Capture the cell that displays the provided text and extract its (x, y) central coordinate. 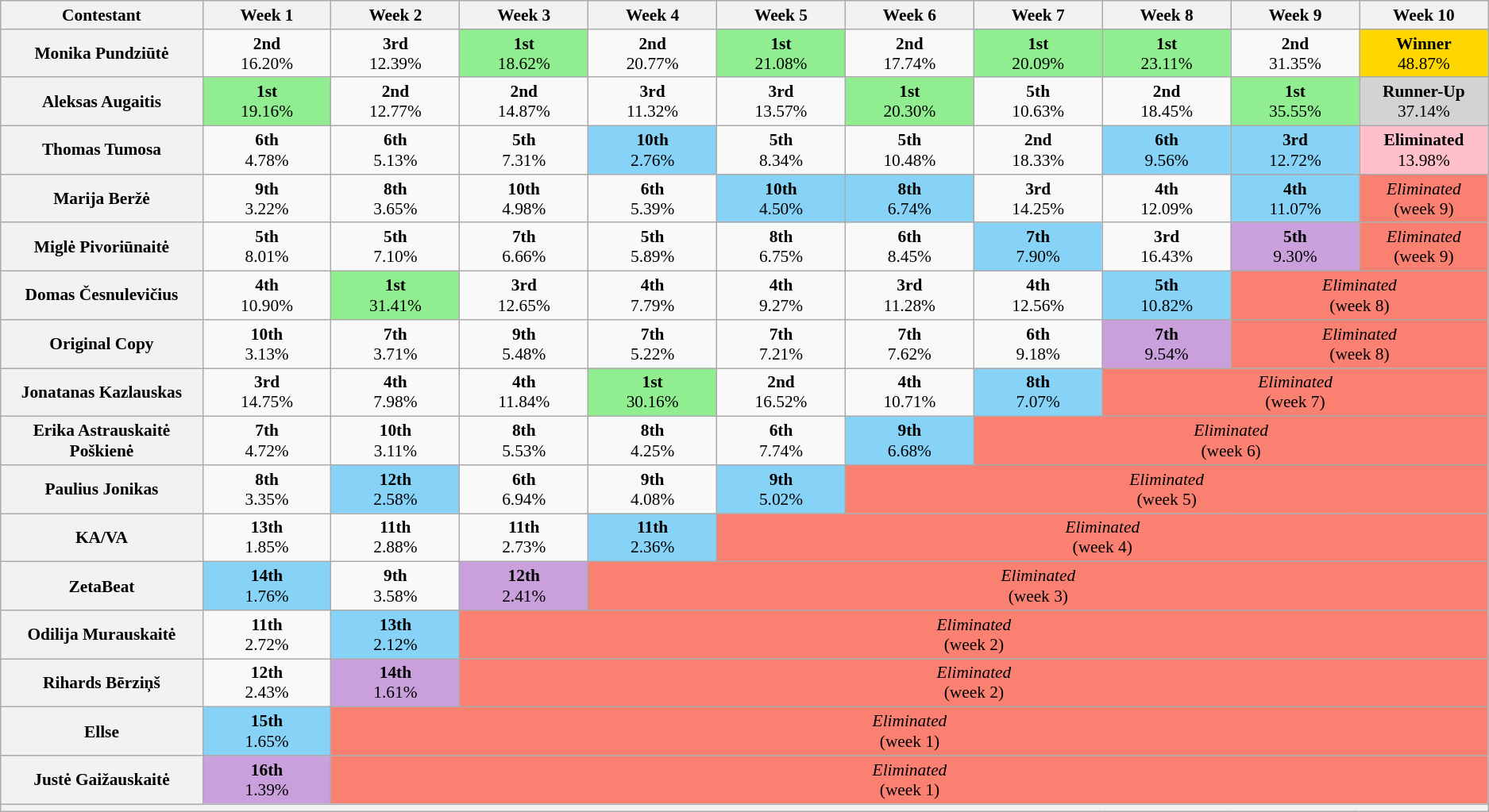
7th7.90% (1038, 248)
Aleksas Augaitis (102, 102)
5th8.01% (267, 248)
Week 4 (653, 15)
Marija Beržė (102, 198)
1st19.16% (267, 102)
7th4.72% (267, 441)
12th2.43% (267, 683)
2nd17.74% (909, 54)
5th8.34% (781, 151)
Week 3 (524, 15)
Contestant (102, 15)
Jonatanas Kazlauskas (102, 392)
8th6.74% (909, 198)
6th4.78% (267, 151)
3rd13.57% (781, 102)
2nd16.20% (267, 54)
Eliminated(week 6) (1231, 441)
16th1.39% (267, 779)
1st21.08% (781, 54)
14th1.76% (267, 586)
Erika Astrauskaitė Poškienė (102, 441)
Thomas Tumosa (102, 151)
Original Copy (102, 344)
Week 5 (781, 15)
12th2.41% (524, 586)
3rd11.28% (909, 295)
6th5.13% (395, 151)
10th4.50% (781, 198)
Week 10 (1424, 15)
13th2.12% (395, 635)
7th6.66% (524, 248)
11th2.88% (395, 538)
Miglė Pivoriūnaitė (102, 248)
Week 6 (909, 15)
10th2.76% (653, 151)
4th11.07% (1295, 198)
6th5.39% (653, 198)
5th7.10% (395, 248)
1st35.55% (1295, 102)
2nd18.33% (1038, 151)
Eliminated(week 4) (1102, 538)
3rd14.75% (267, 392)
4th11.84% (524, 392)
4th10.90% (267, 295)
7th5.22% (653, 344)
2nd16.52% (781, 392)
10th3.13% (267, 344)
8th3.35% (267, 489)
11th2.72% (267, 635)
6th6.94% (524, 489)
Week 7 (1038, 15)
5th10.63% (1038, 102)
6th9.56% (1167, 151)
Domas Česnulevičius (102, 295)
3rd12.65% (524, 295)
4th10.71% (909, 392)
4th12.09% (1167, 198)
2nd31.35% (1295, 54)
11th2.73% (524, 538)
10th4.98% (524, 198)
1st31.41% (395, 295)
9th5.48% (524, 344)
Eliminated(week 5) (1166, 489)
8th7.07% (1038, 392)
Eliminated(week 3) (1039, 586)
8th3.65% (395, 198)
3rd12.72% (1295, 151)
4th9.27% (781, 295)
8th5.53% (524, 441)
Week 9 (1295, 15)
Eliminated13.98% (1424, 151)
5th10.82% (1167, 295)
6th7.74% (781, 441)
3rd12.39% (395, 54)
Paulius Jonikas (102, 489)
9th3.22% (267, 198)
4th7.98% (395, 392)
1st30.16% (653, 392)
1st23.11% (1167, 54)
Eliminated(week 7) (1295, 392)
1st18.62% (524, 54)
5th5.89% (653, 248)
5th10.48% (909, 151)
2nd14.87% (524, 102)
Odilija Murauskaitė (102, 635)
Week 2 (395, 15)
ZetaBeat (102, 586)
9th3.58% (395, 586)
8th6.75% (781, 248)
5th7.31% (524, 151)
11th2.36% (653, 538)
Monika Pundziūtė (102, 54)
9th6.68% (909, 441)
Rihards Bērziņš (102, 683)
7th7.62% (909, 344)
2nd18.45% (1167, 102)
Ellse (102, 732)
Week 8 (1167, 15)
Week 1 (267, 15)
9th4.08% (653, 489)
3rd16.43% (1167, 248)
6th9.18% (1038, 344)
7th9.54% (1167, 344)
5th9.30% (1295, 248)
3rd14.25% (1038, 198)
KA/VA (102, 538)
2nd12.77% (395, 102)
7th7.21% (781, 344)
15th1.65% (267, 732)
9th5.02% (781, 489)
3rd11.32% (653, 102)
Justė Gaižauskaitė (102, 779)
12th2.58% (395, 489)
7th3.71% (395, 344)
10th3.11% (395, 441)
4th12.56% (1038, 295)
13th1.85% (267, 538)
14th1.61% (395, 683)
6th8.45% (909, 248)
4th7.79% (653, 295)
Runner-Up37.14% (1424, 102)
1st20.09% (1038, 54)
Winner48.87% (1424, 54)
8th4.25% (653, 441)
2nd20.77% (653, 54)
1st20.30% (909, 102)
